For the text-containing cell, return its midpoint in [X, Y] coordinate format. 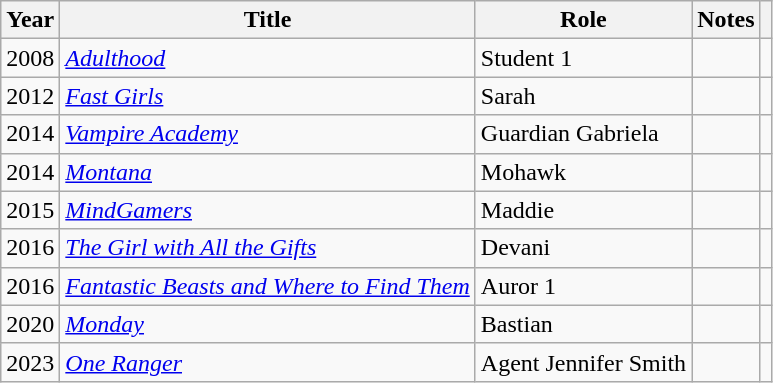
2020 [30, 324]
MindGamers [268, 210]
Student 1 [583, 58]
Vampire Academy [268, 134]
One Ranger [268, 362]
2023 [30, 362]
2012 [30, 96]
Monday [268, 324]
Guardian Gabriela [583, 134]
Role [583, 20]
Notes [726, 20]
Title [268, 20]
Fantastic Beasts and Where to Find Them [268, 286]
Maddie [583, 210]
Sarah [583, 96]
The Girl with All the Gifts [268, 248]
2008 [30, 58]
Adulthood [268, 58]
Devani [583, 248]
Year [30, 20]
Auror 1 [583, 286]
Bastian [583, 324]
Montana [268, 172]
Fast Girls [268, 96]
Agent Jennifer Smith [583, 362]
Mohawk [583, 172]
2015 [30, 210]
